Search for the cell housing the specified text and yield its (X, Y) center coordinate. 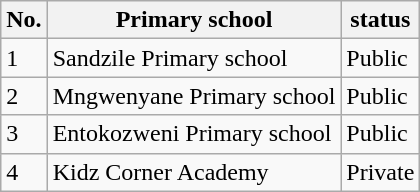
3 (24, 134)
Entokozweni Primary school (194, 134)
Primary school (194, 20)
status (380, 20)
Mngwenyane Primary school (194, 96)
Private (380, 172)
2 (24, 96)
4 (24, 172)
Kidz Corner Academy (194, 172)
Sandzile Primary school (194, 58)
1 (24, 58)
No. (24, 20)
